Search for the cell housing the specified text and yield its (X, Y) center coordinate. 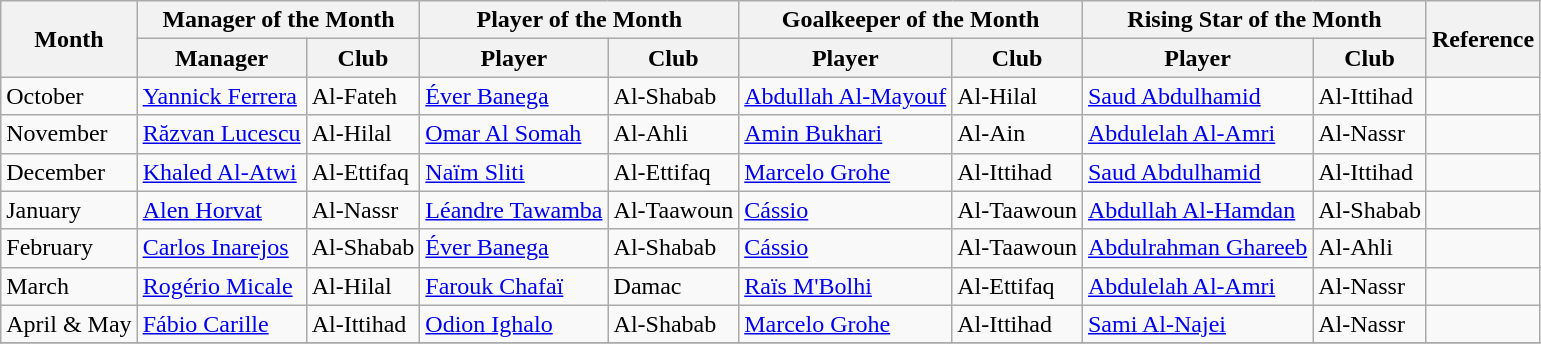
Al-Fateh (363, 96)
Reference (1482, 39)
Sami Al-Najei (1197, 324)
Rogério Micale (222, 286)
Farouk Chafaï (514, 286)
Goalkeeper of the Month (911, 20)
Abdulrahman Ghareeb (1197, 248)
Yannick Ferrera (222, 96)
Omar Al Somah (514, 134)
November (69, 134)
Amin Bukhari (846, 134)
Player of the Month (580, 20)
Naïm Sliti (514, 172)
March (69, 286)
Manager (222, 58)
Odion Ighalo (514, 324)
February (69, 248)
Alen Horvat (222, 210)
Raïs M'Bolhi (846, 286)
Abdullah Al-Mayouf (846, 96)
Carlos Inarejos (222, 248)
Răzvan Lucescu (222, 134)
Month (69, 39)
December (69, 172)
Khaled Al-Atwi (222, 172)
Al-Ain (1018, 134)
April & May (69, 324)
Rising Star of the Month (1254, 20)
Léandre Tawamba (514, 210)
Damac (674, 286)
October (69, 96)
Abdullah Al-Hamdan (1197, 210)
January (69, 210)
Fábio Carille (222, 324)
Manager of the Month (278, 20)
